Scan for the cell matching the given text and deliver its [X, Y] coordinate at center. 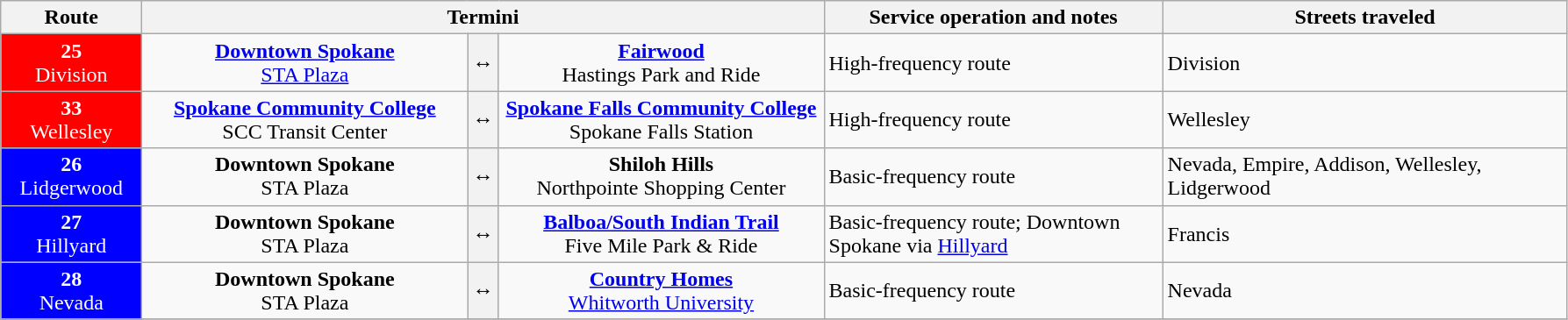
Francis [1365, 233]
Nevada [1365, 291]
Downtown SpokaneSTA Plaza [305, 63]
Shiloh HillsNorthpointe Shopping Center [662, 177]
Route [72, 18]
Basic-frequency route; Downtown Spokane via Hillyard [993, 233]
25Division [72, 63]
27Hillyard [72, 233]
33Wellesley [72, 119]
Balboa/South Indian TrailFive Mile Park & Ride [662, 233]
28Nevada [72, 291]
Division [1365, 63]
Spokane Community CollegeSCC Transit Center [305, 119]
Spokane Falls Community CollegeSpokane Falls Station [662, 119]
Nevada, Empire, Addison, Wellesley, Lidgerwood [1365, 177]
Wellesley [1365, 119]
26Lidgerwood [72, 177]
Streets traveled [1365, 18]
Service operation and notes [993, 18]
Country HomesWhitworth University [662, 291]
FairwoodHastings Park and Ride [662, 63]
Termini [483, 18]
